Search for the cell housing the specified text and yield its (X, Y) center coordinate. 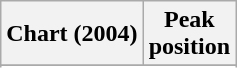
Chart (2004) (72, 34)
Peakposition (189, 34)
